For the text-containing cell, return its midpoint in (x, y) coordinate format. 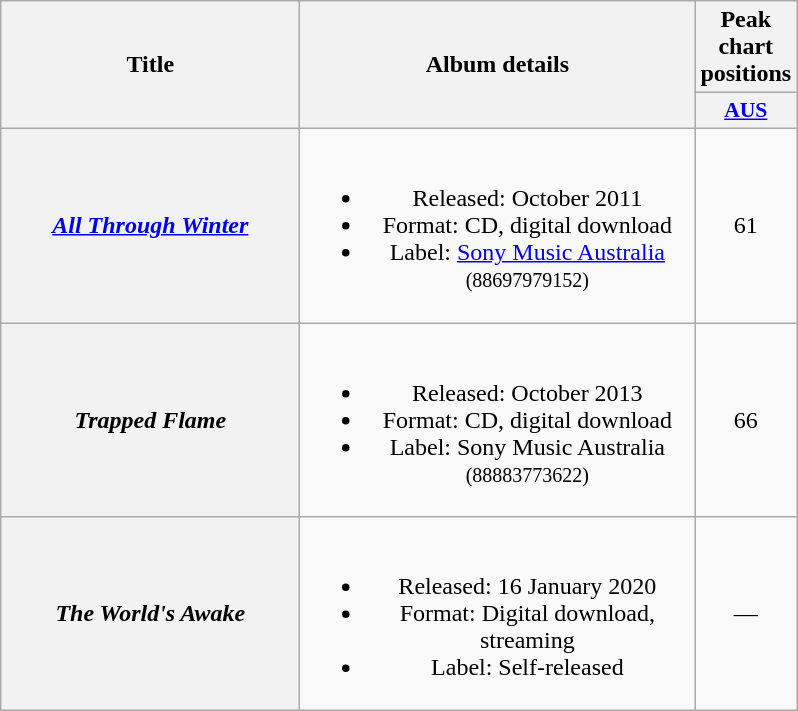
The World's Awake (150, 614)
Released: October 2013Format: CD, digital downloadLabel: Sony Music Australia (88883773622) (498, 419)
Album details (498, 65)
Peak chart positions (746, 47)
— (746, 614)
Released: 16 January 2020Format: Digital download, streamingLabel: Self-released (498, 614)
AUS (746, 111)
Title (150, 65)
Trapped Flame (150, 419)
66 (746, 419)
61 (746, 225)
All Through Winter (150, 225)
Released: October 2011Format: CD, digital downloadLabel: Sony Music Australia (88697979152) (498, 225)
